For the text-containing cell, return its midpoint in (x, y) coordinate format. 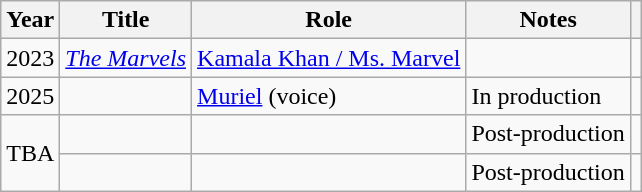
2025 (30, 96)
Role (329, 20)
Kamala Khan / Ms. Marvel (329, 58)
Year (30, 20)
Notes (548, 20)
Title (126, 20)
The Marvels (126, 58)
2023 (30, 58)
Muriel (voice) (329, 96)
TBA (30, 153)
In production (548, 96)
